From the cell containing the given text, extract its center point as (x, y) coordinate. 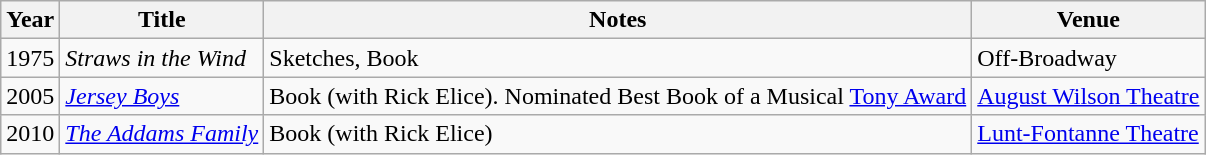
Venue (1088, 20)
1975 (30, 58)
2010 (30, 134)
2005 (30, 96)
Jersey Boys (162, 96)
Off-Broadway (1088, 58)
Sketches, Book (618, 58)
Title (162, 20)
Notes (618, 20)
Book (with Rick Elice) (618, 134)
Straws in the Wind (162, 58)
August Wilson Theatre (1088, 96)
Year (30, 20)
The Addams Family (162, 134)
Lunt-Fontanne Theatre (1088, 134)
Book (with Rick Elice). Nominated Best Book of a Musical Tony Award (618, 96)
